From the cell containing the given text, extract its center point as (x, y) coordinate. 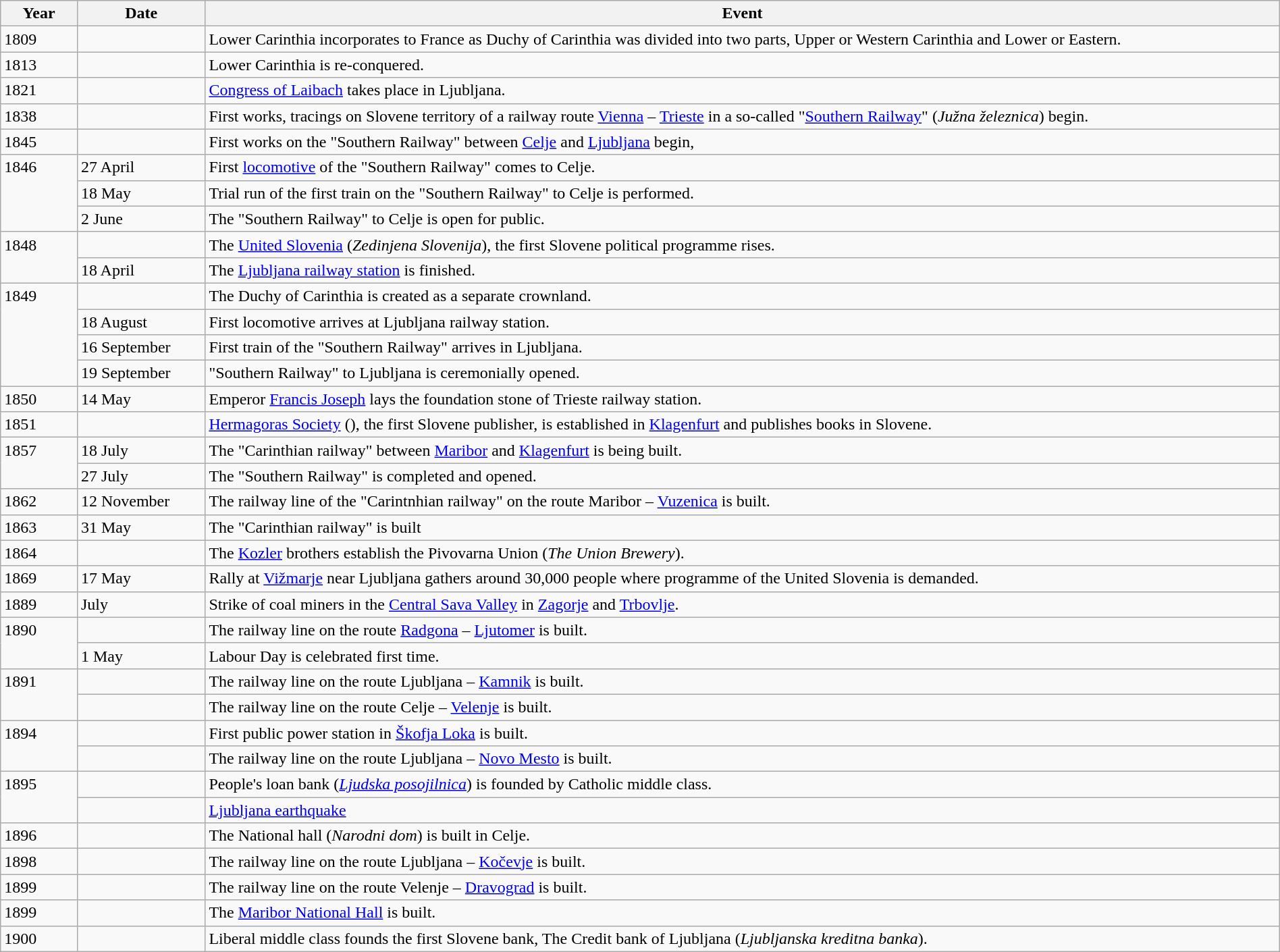
The Duchy of Carinthia is created as a separate crownland. (743, 296)
The "Carinthian railway" between Maribor and Klagenfurt is being built. (743, 450)
18 July (140, 450)
The railway line on the route Velenje – Dravograd is built. (743, 887)
1894 (39, 745)
1900 (39, 938)
The railway line on the route Ljubljana – Kočevje is built. (743, 862)
1896 (39, 836)
1849 (39, 334)
Lower Carinthia incorporates to France as Duchy of Carinthia was divided into two parts, Upper or Western Carinthia and Lower or Eastern. (743, 39)
Congress of Laibach takes place in Ljubljana. (743, 90)
First locomotive of the "Southern Railway" comes to Celje. (743, 167)
Lower Carinthia is re-conquered. (743, 65)
"Southern Railway" to Ljubljana is ceremonially opened. (743, 373)
First locomotive arrives at Ljubljana railway station. (743, 322)
Trial run of the first train on the "Southern Railway" to Celje is performed. (743, 193)
18 August (140, 322)
14 May (140, 399)
1895 (39, 797)
Rally at Vižmarje near Ljubljana gathers around 30,000 people where programme of the United Slovenia is demanded. (743, 579)
16 September (140, 348)
Labour Day is celebrated first time. (743, 656)
27 April (140, 167)
1821 (39, 90)
People's loan bank (Ljudska posojilnica) is founded by Catholic middle class. (743, 785)
18 May (140, 193)
Strike of coal miners in the Central Sava Valley in Zagorje and Trbovlje. (743, 604)
Hermagoras Society (), the first Slovene publisher, is established in Klagenfurt and publishes books in Slovene. (743, 425)
Ljubljana earthquake (743, 810)
Event (743, 14)
12 November (140, 502)
1890 (39, 643)
Emperor Francis Joseph lays the foundation stone of Trieste railway station. (743, 399)
The railway line of the "Carintnhian railway" on the route Maribor – Vuzenica is built. (743, 502)
1857 (39, 463)
1869 (39, 579)
The railway line on the route Ljubljana – Novo Mesto is built. (743, 759)
July (140, 604)
The railway line on the route Celje – Velenje is built. (743, 707)
The Kozler brothers establish the Pivovarna Union (The Union Brewery). (743, 553)
The National hall (Narodni dom) is built in Celje. (743, 836)
1889 (39, 604)
Liberal middle class founds the first Slovene bank, The Credit bank of Ljubljana (Ljubljanska kreditna banka). (743, 938)
1813 (39, 65)
First train of the "Southern Railway" arrives in Ljubljana. (743, 348)
1838 (39, 116)
The Maribor National Hall is built. (743, 913)
1863 (39, 527)
1846 (39, 193)
The "Southern Railway" is completed and opened. (743, 476)
Year (39, 14)
1851 (39, 425)
1898 (39, 862)
1850 (39, 399)
The United Slovenia (Zedinjena Slovenija), the first Slovene political programme rises. (743, 244)
The railway line on the route Radgona – Ljutomer is built. (743, 630)
The "Southern Railway" to Celje is open for public. (743, 219)
27 July (140, 476)
Date (140, 14)
17 May (140, 579)
The railway line on the route Ljubljana – Kamnik is built. (743, 681)
1809 (39, 39)
18 April (140, 270)
1864 (39, 553)
1845 (39, 142)
2 June (140, 219)
19 September (140, 373)
First public power station in Škofja Loka is built. (743, 733)
First works, tracings on Slovene territory of a railway route Vienna – Trieste in a so-called "Southern Railway" (Južna železnica) begin. (743, 116)
1848 (39, 257)
The "Carinthian railway" is built (743, 527)
1891 (39, 694)
The Ljubljana railway station is finished. (743, 270)
First works on the "Southern Railway" between Celje and Ljubljana begin, (743, 142)
31 May (140, 527)
1862 (39, 502)
1 May (140, 656)
